Provide the (X, Y) coordinate of the cell's center where the given text is located.  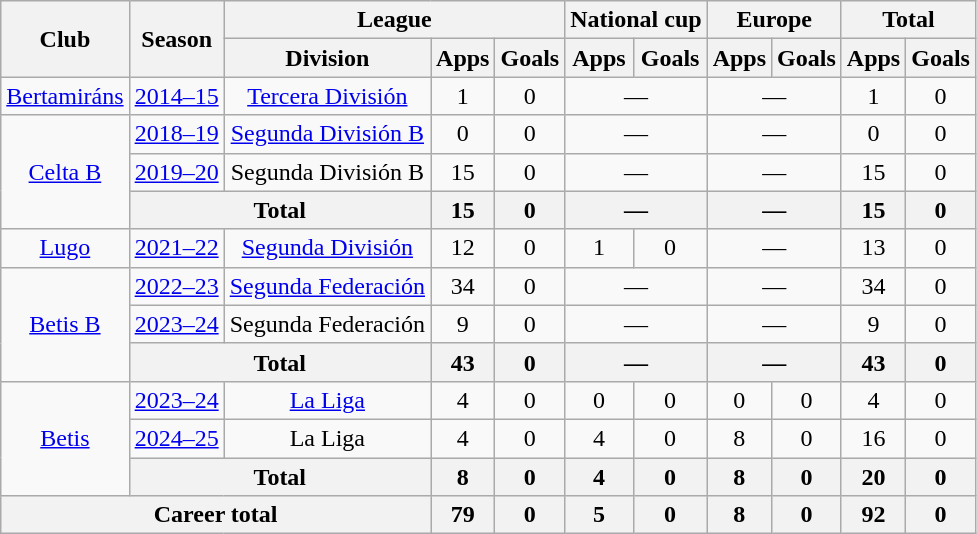
92 (873, 515)
2014–15 (176, 96)
Lugo (65, 248)
2018–19 (176, 134)
20 (873, 477)
5 (599, 515)
Tercera División (327, 96)
2019–20 (176, 172)
Betis (65, 438)
2021–22 (176, 248)
League (394, 20)
Club (65, 39)
2024–25 (176, 438)
16 (873, 438)
Season (176, 39)
13 (873, 248)
Segunda División (327, 248)
National cup (636, 20)
Celta B (65, 172)
12 (463, 248)
Europe (774, 20)
Division (327, 58)
Betis B (65, 324)
Career total (216, 515)
2022–23 (176, 286)
79 (463, 515)
Bertamiráns (65, 96)
